Determine the [X, Y] coordinate at the center of the cell enclosing the given text.  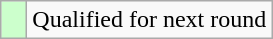
Qualified for next round [150, 20]
